Return (x, y) of the center of cell containing provided text 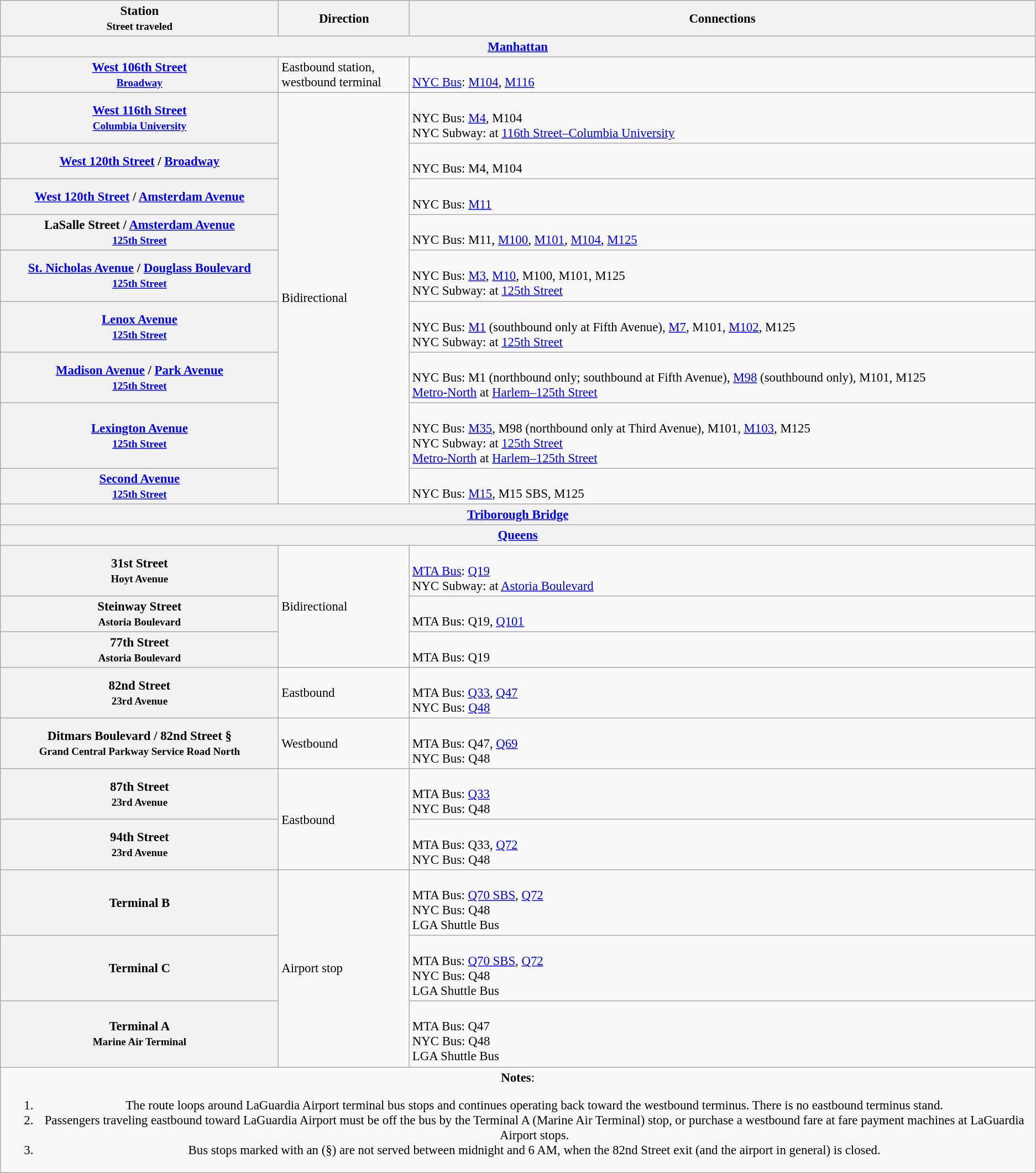
Terminal C (139, 969)
Steinway StreetAstoria Boulevard (139, 614)
NYC Bus: M11 (723, 197)
Eastbound station,westbound terminal (344, 75)
NYC Bus: M1 (southbound only at Fifth Avenue), M7, M101, M102, M125NYC Subway: at 125th Street (723, 327)
Manhattan (518, 47)
MTA Bus: Q33 NYC Bus: Q48 (723, 794)
MTA Bus: Q33, Q72 NYC Bus: Q48 (723, 845)
LaSalle Street / Amsterdam Avenue125th Street (139, 232)
Westbound (344, 744)
West 106th StreetBroadway (139, 75)
Connections (723, 19)
NYC Bus: M3, M10, M100, M101, M125NYC Subway: at 125th Street (723, 276)
NYC Bus: M104, M116 (723, 75)
Terminal A Marine Air Terminal (139, 1034)
St. Nicholas Avenue / Douglass Boulevard125th Street (139, 276)
Terminal B (139, 903)
77th StreetAstoria Boulevard (139, 649)
Triborough Bridge (518, 514)
Direction (344, 19)
NYC Bus: M35, M98 (northbound only at Third Avenue), M101, M103, M125NYC Subway: at 125th StreetMetro-North at Harlem–125th Street (723, 436)
Madison Avenue / Park Avenue125th Street (139, 377)
MTA Bus: Q19, Q101 (723, 614)
NYC Bus: M4, M104NYC Subway: at 116th Street–Columbia University (723, 118)
NYC Bus: M11, M100, M101, M104, M125 (723, 232)
StationStreet traveled (139, 19)
West 120th Street / Amsterdam Avenue (139, 197)
87th Street23rd Avenue (139, 794)
31st StreetHoyt Avenue (139, 571)
MTA Bus: Q19 (723, 649)
Ditmars Boulevard / 82nd Street §Grand Central Parkway Service Road North (139, 744)
Airport stop (344, 968)
94th Street23rd Avenue (139, 845)
MTA Bus: Q47, Q69 NYC Bus: Q48 (723, 744)
82nd Street23rd Avenue (139, 693)
NYC Bus: M15, M15 SBS, M125 (723, 486)
West 116th StreetColumbia University (139, 118)
Lexington Avenue125th Street (139, 436)
Queens (518, 535)
MTA Bus: Q19NYC Subway: at Astoria Boulevard (723, 571)
Second Avenue125th Street (139, 486)
NYC Bus: M1 (northbound only; southbound at Fifth Avenue), M98 (southbound only), M101, M125Metro-North at Harlem–125th Street (723, 377)
West 120th Street / Broadway (139, 161)
Lenox Avenue125th Street (139, 327)
MTA Bus: Q33, Q47NYC Bus: Q48 (723, 693)
NYC Bus: M4, M104 (723, 161)
MTA Bus: Q47NYC Bus: Q48LGA Shuttle Bus (723, 1034)
